Return the [X, Y] coordinate for the center point of the cell that contains the specified text.  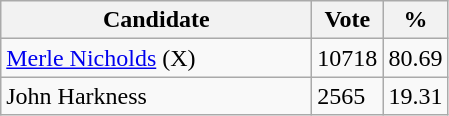
Merle Nicholds (X) [156, 58]
Vote [348, 20]
19.31 [416, 96]
Candidate [156, 20]
% [416, 20]
10718 [348, 58]
80.69 [416, 58]
2565 [348, 96]
John Harkness [156, 96]
